Find where the given text appears and provide that cell's center as [X, Y] coordinate. 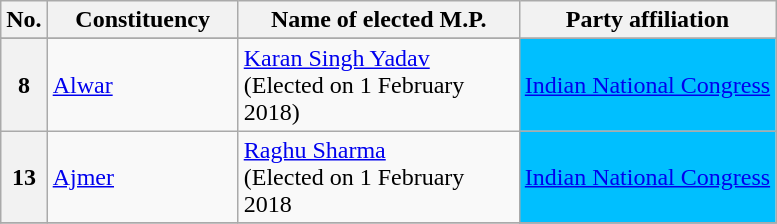
Party affiliation [647, 20]
Constituency [142, 20]
No. [24, 20]
13 [24, 177]
Name of elected M.P. [378, 20]
Raghu Sharma(Elected on 1 February 2018 [378, 177]
8 [24, 85]
Alwar [142, 85]
Karan Singh Yadav(Elected on 1 February 2018) [378, 85]
Ajmer [142, 177]
